From the cell containing the given text, extract its center point as (x, y) coordinate. 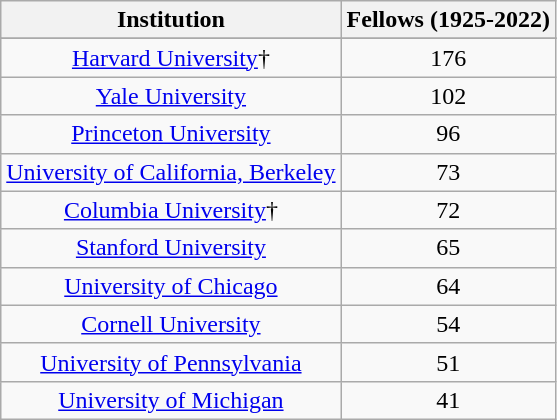
Institution (171, 20)
102 (448, 96)
Princeton University (171, 134)
41 (448, 400)
Fellows (1925-2022) (448, 20)
Columbia University† (171, 210)
64 (448, 286)
Cornell University (171, 324)
Stanford University (171, 248)
54 (448, 324)
University of Chicago (171, 286)
72 (448, 210)
65 (448, 248)
Yale University (171, 96)
University of Michigan (171, 400)
96 (448, 134)
University of California, Berkeley (171, 172)
176 (448, 58)
University of Pennsylvania (171, 362)
73 (448, 172)
51 (448, 362)
Harvard University† (171, 58)
